Output the (X, Y) coordinate of the center of the cell containing the given text.  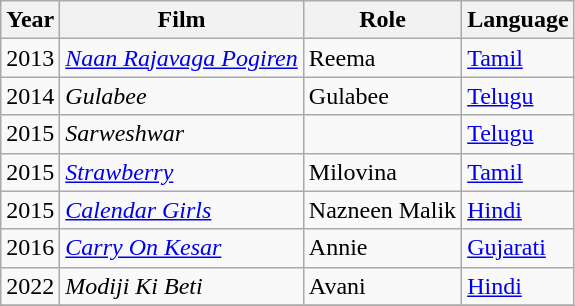
Modiji Ki Beti (182, 286)
2022 (30, 286)
Gujarati (518, 248)
Role (382, 20)
Milovina (382, 172)
Year (30, 20)
Sarweshwar (182, 134)
Naan Rajavaga Pogiren (182, 58)
Strawberry (182, 172)
Calendar Girls (182, 210)
Film (182, 20)
Avani (382, 286)
Reema (382, 58)
2013 (30, 58)
Nazneen Malik (382, 210)
2014 (30, 96)
Carry On Kesar (182, 248)
Annie (382, 248)
Language (518, 20)
2016 (30, 248)
